Determine the [X, Y] coordinate at the center of the cell enclosing the given text.  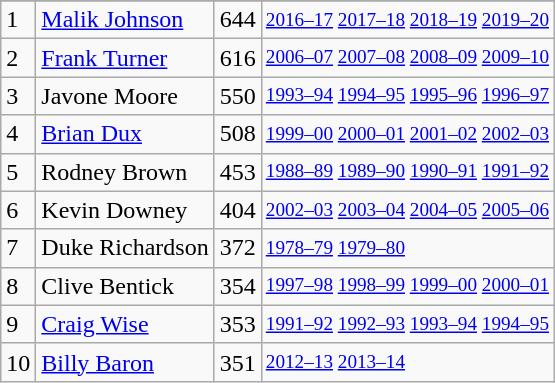
453 [238, 172]
644 [238, 20]
3 [18, 96]
Brian Dux [125, 134]
Duke Richardson [125, 248]
508 [238, 134]
10 [18, 362]
1988–89 1989–90 1990–91 1991–92 [407, 172]
616 [238, 58]
2 [18, 58]
Kevin Downey [125, 210]
2012–13 2013–14 [407, 362]
Javone Moore [125, 96]
8 [18, 286]
1999–00 2000–01 2001–02 2002–03 [407, 134]
5 [18, 172]
4 [18, 134]
Rodney Brown [125, 172]
2002–03 2003–04 2004–05 2005–06 [407, 210]
2016–17 2017–18 2018–19 2019–20 [407, 20]
354 [238, 286]
1997–98 1998–99 1999–00 2000–01 [407, 286]
1991–92 1992–93 1993–94 1994–95 [407, 324]
353 [238, 324]
6 [18, 210]
351 [238, 362]
1978–79 1979–80 [407, 248]
404 [238, 210]
1993–94 1994–95 1995–96 1996–97 [407, 96]
Malik Johnson [125, 20]
Clive Bentick [125, 286]
7 [18, 248]
9 [18, 324]
550 [238, 96]
Craig Wise [125, 324]
1 [18, 20]
372 [238, 248]
Billy Baron [125, 362]
2006–07 2007–08 2008–09 2009–10 [407, 58]
Frank Turner [125, 58]
